Output the [X, Y] coordinate of the center of the cell containing the given text.  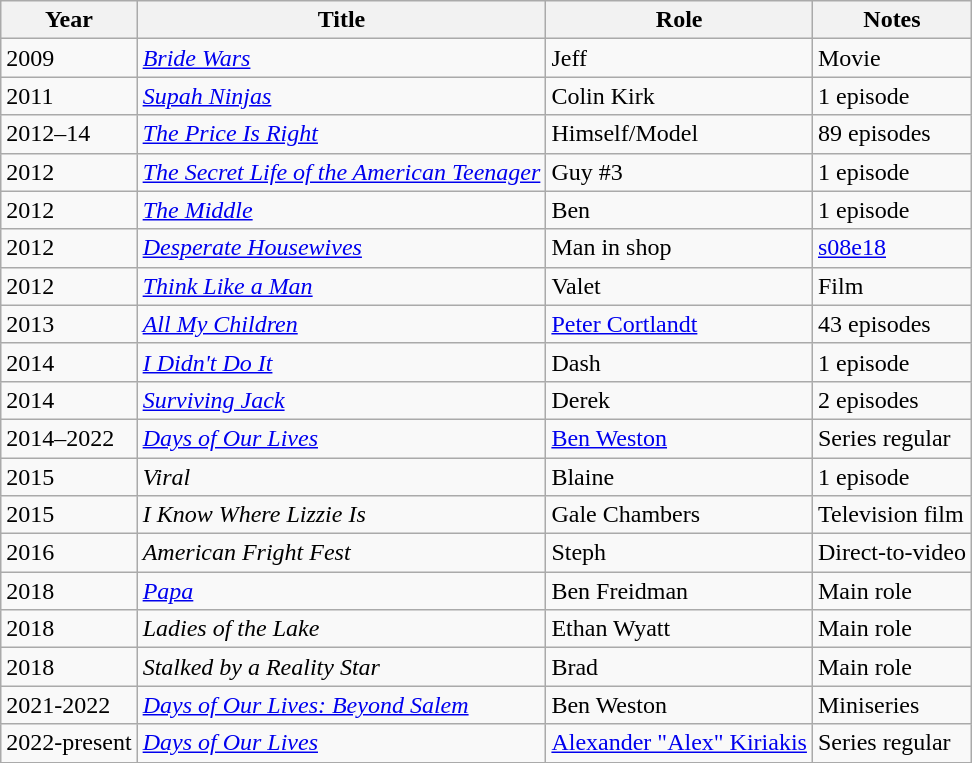
Papa [342, 591]
Ladies of the Lake [342, 629]
Alexander "Alex" Kiriakis [680, 743]
All My Children [342, 324]
Himself/Model [680, 134]
Steph [680, 553]
2009 [69, 58]
Television film [892, 515]
Derek [680, 400]
Colin Kirk [680, 96]
Film [892, 286]
Jeff [680, 58]
Desperate Housewives [342, 248]
Guy #3 [680, 172]
Blaine [680, 477]
Title [342, 20]
Ben [680, 210]
Year [69, 20]
Gale Chambers [680, 515]
2021-2022 [69, 705]
The Price Is Right [342, 134]
2016 [69, 553]
Days of Our Lives: Beyond Salem [342, 705]
43 episodes [892, 324]
Dash [680, 362]
Ben Freidman [680, 591]
Stalked by a Reality Star [342, 667]
s08e18 [892, 248]
2022-present [69, 743]
Movie [892, 58]
I Know Where Lizzie Is [342, 515]
Viral [342, 477]
The Middle [342, 210]
Role [680, 20]
Surviving Jack [342, 400]
Notes [892, 20]
Bride Wars [342, 58]
Peter Cortlandt [680, 324]
I Didn't Do It [342, 362]
2011 [69, 96]
89 episodes [892, 134]
Valet [680, 286]
Supah Ninjas [342, 96]
American Fright Fest [342, 553]
Ethan Wyatt [680, 629]
2012–14 [69, 134]
Miniseries [892, 705]
Brad [680, 667]
Man in shop [680, 248]
The Secret Life of the American Teenager [342, 172]
Think Like a Man [342, 286]
2014–2022 [69, 438]
2013 [69, 324]
Direct-to-video [892, 553]
2 episodes [892, 400]
